Determine the (X, Y) coordinate at the center of the cell enclosing the given text.  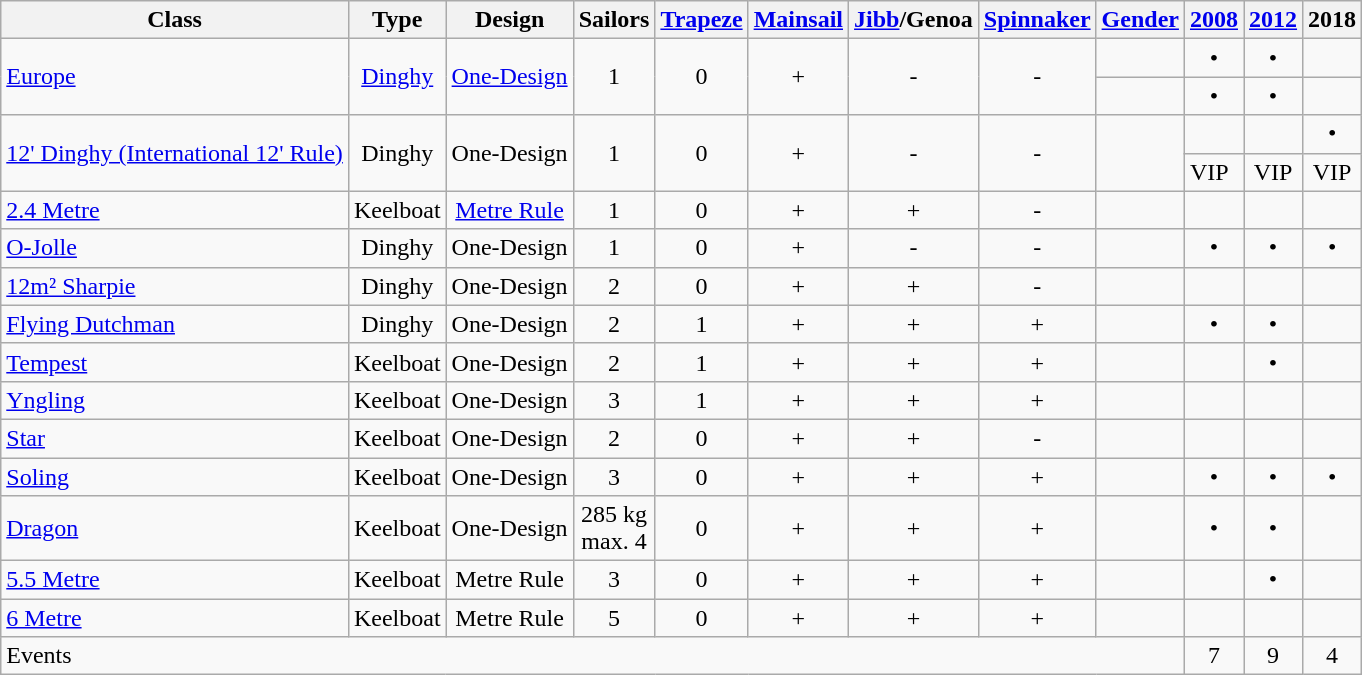
9 (1274, 656)
2008 (1214, 20)
Spinnaker (1037, 20)
Yngling (175, 400)
Star (175, 438)
Soling (175, 477)
5 (614, 618)
4 (1332, 656)
2.4 Metre (175, 210)
Type (397, 20)
Flying Dutchman (175, 324)
Europe (175, 77)
Tempest (175, 362)
Jibb/Genoa (914, 20)
Dragon (175, 528)
2018 (1332, 20)
Events (593, 656)
Design (510, 20)
Sailors (614, 20)
7 (1214, 656)
Class (175, 20)
12m² Sharpie (175, 286)
O-Jolle (175, 248)
6 Metre (175, 618)
12' Dinghy (International 12' Rule) (175, 153)
2012 (1274, 20)
5.5 Metre (175, 580)
Mainsail (798, 20)
Trapeze (702, 20)
285 kgmax. 4 (614, 528)
Gender (1140, 20)
